Output the (X, Y) coordinate of the center of the cell containing the given text.  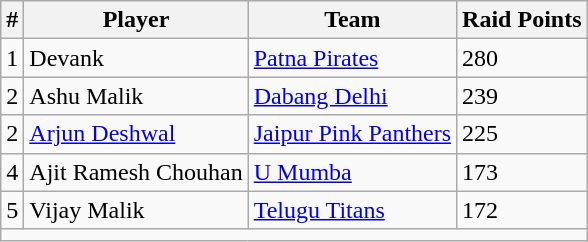
Devank (136, 58)
Telugu Titans (352, 210)
Vijay Malik (136, 210)
4 (12, 172)
Team (352, 20)
Ashu Malik (136, 96)
Raid Points (522, 20)
Ajit Ramesh Chouhan (136, 172)
173 (522, 172)
Player (136, 20)
Jaipur Pink Panthers (352, 134)
5 (12, 210)
172 (522, 210)
225 (522, 134)
Patna Pirates (352, 58)
Dabang Delhi (352, 96)
Arjun Deshwal (136, 134)
280 (522, 58)
239 (522, 96)
# (12, 20)
U Mumba (352, 172)
1 (12, 58)
